Find where the given text appears and provide that cell's center as [x, y] coordinate. 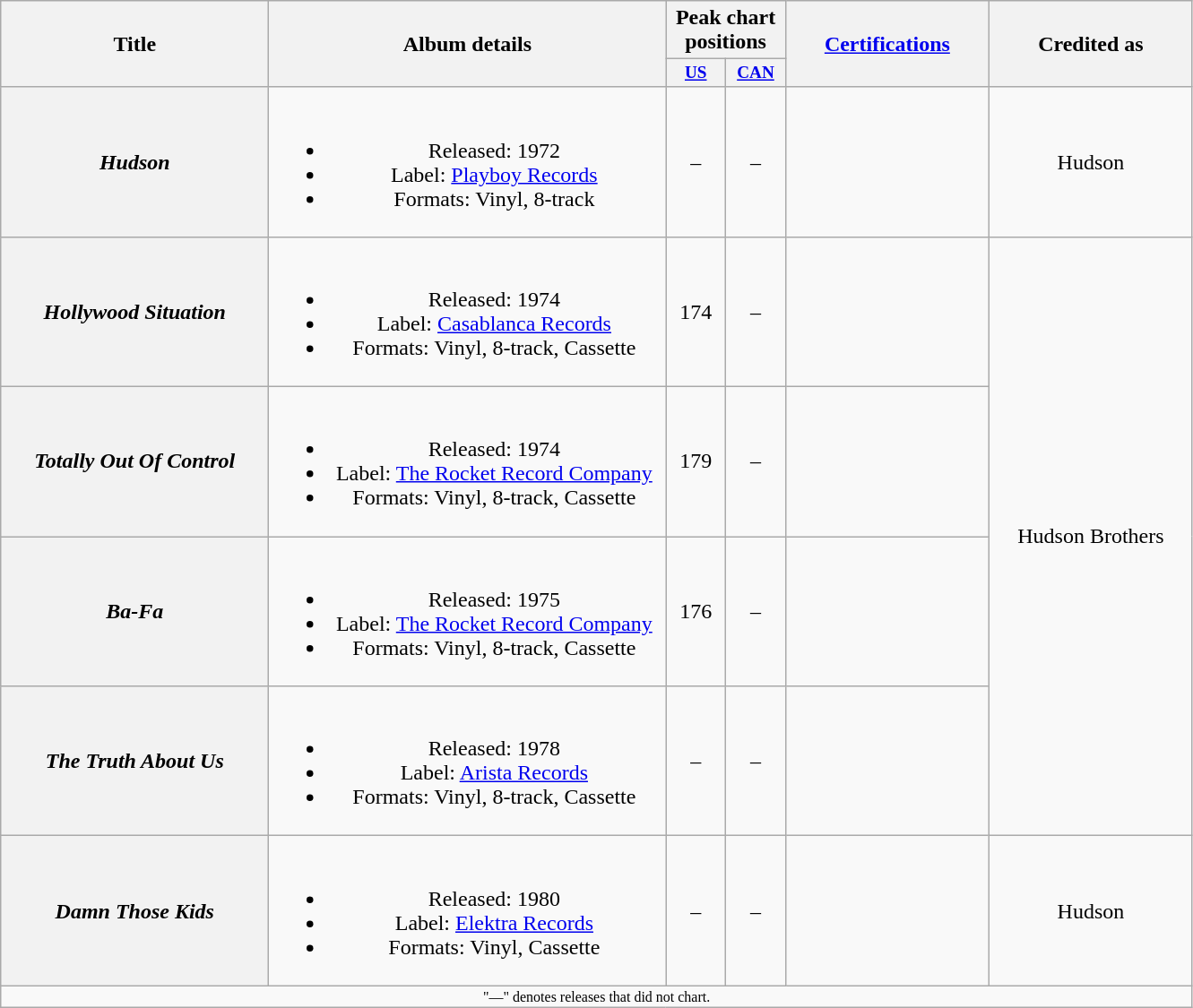
Released: 1975Label: The Rocket Record CompanyFormats: Vinyl, 8-track, Cassette [468, 611]
174 [696, 312]
Album details [468, 45]
Released: 1974Label: Casablanca RecordsFormats: Vinyl, 8-track, Cassette [468, 312]
CAN [756, 73]
Ba-Fa [134, 611]
Released: 1978Label: Arista RecordsFormats: Vinyl, 8-track, Cassette [468, 762]
Released: 1972Label: Playboy RecordsFormats: Vinyl, 8-track [468, 161]
Totally Out Of Control [134, 462]
Credited as [1090, 45]
Released: 1974Label: The Rocket Record CompanyFormats: Vinyl, 8-track, Cassette [468, 462]
US [696, 73]
Peak chart positions [726, 30]
Title [134, 45]
"—" denotes releases that did not chart. [597, 996]
Released: 1980Label: Elektra RecordsFormats: Vinyl, Cassette [468, 910]
Hollywood Situation [134, 312]
The Truth About Us [134, 762]
Hudson Brothers [1090, 537]
179 [696, 462]
Certifications [887, 45]
176 [696, 611]
Damn Those Kids [134, 910]
